Pinpoint the cell where the given text exists, returning its [x, y] midpoint coordinate. 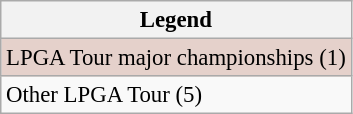
Legend [176, 20]
Other LPGA Tour (5) [176, 95]
LPGA Tour major championships (1) [176, 58]
